Output the (X, Y) coordinate of the center of the cell containing the given text.  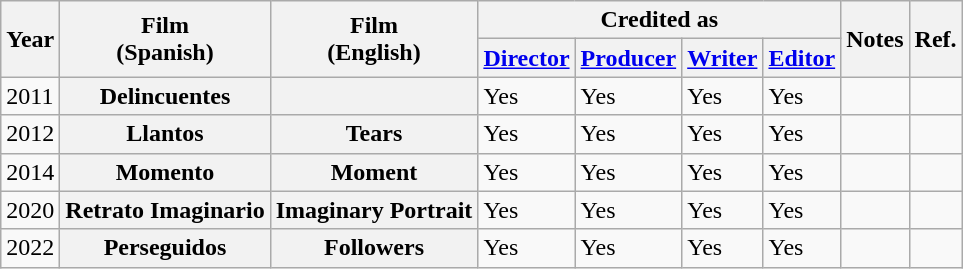
Editor (802, 58)
Ref. (936, 39)
2020 (30, 210)
Momento (165, 172)
Producer (628, 58)
2012 (30, 134)
Moment (374, 172)
Imaginary Portrait (374, 210)
2011 (30, 96)
2022 (30, 248)
Tears (374, 134)
Writer (722, 58)
Retrato Imaginario (165, 210)
Followers (374, 248)
Film(English) (374, 39)
Director (526, 58)
Notes (875, 39)
Perseguidos (165, 248)
Year (30, 39)
Film(Spanish) (165, 39)
Credited as (660, 20)
Llantos (165, 134)
2014 (30, 172)
Delincuentes (165, 96)
